Identify which cell holds the provided text, then report its (X, Y) central coordinate. 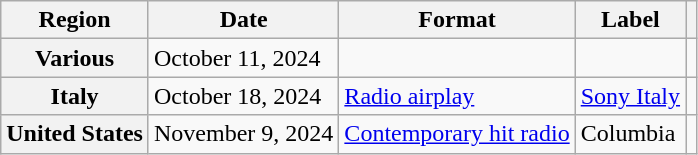
Columbia (630, 134)
Italy (75, 96)
Label (630, 20)
October 11, 2024 (243, 58)
United States (75, 134)
Radio airplay (457, 96)
November 9, 2024 (243, 134)
Format (457, 20)
Date (243, 20)
Region (75, 20)
October 18, 2024 (243, 96)
Sony Italy (630, 96)
Contemporary hit radio (457, 134)
Various (75, 58)
